Find where the given text appears and provide that cell's center as [x, y] coordinate. 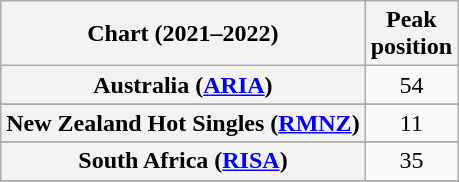
35 [411, 161]
New Zealand Hot Singles (RMNZ) [183, 123]
Australia (ARIA) [183, 85]
54 [411, 85]
South Africa (RISA) [183, 161]
11 [411, 123]
Peakposition [411, 34]
Chart (2021–2022) [183, 34]
